Scan for the cell matching the given text and deliver its [X, Y] coordinate at center. 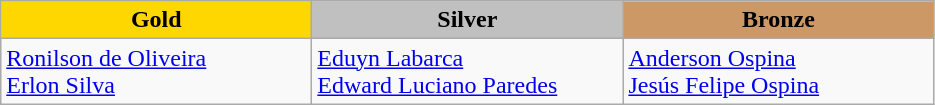
Eduyn LabarcaEdward Luciano Paredes [468, 72]
Gold [156, 20]
Ronilson de OliveiraErlon Silva [156, 72]
Silver [468, 20]
Anderson OspinaJesús Felipe Ospina [778, 72]
Bronze [778, 20]
